Detect which cell encompasses the target text, then output its (x, y) center coordinate. 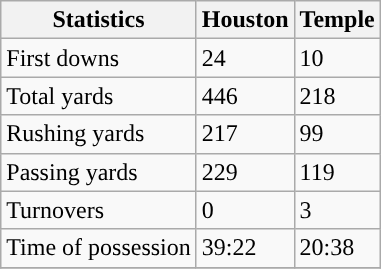
Rushing yards (99, 134)
20:38 (337, 248)
Temple (337, 20)
Statistics (99, 20)
446 (245, 96)
99 (337, 134)
217 (245, 134)
Total yards (99, 96)
Turnovers (99, 210)
39:22 (245, 248)
3 (337, 210)
0 (245, 210)
24 (245, 58)
Houston (245, 20)
First downs (99, 58)
10 (337, 58)
119 (337, 172)
218 (337, 96)
Passing yards (99, 172)
229 (245, 172)
Time of possession (99, 248)
